Capture the cell that displays the provided text and extract its (x, y) central coordinate. 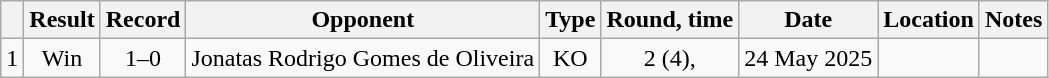
Notes (1013, 20)
Date (808, 20)
Jonatas Rodrigo Gomes de Oliveira (363, 58)
1 (12, 58)
Record (143, 20)
Result (62, 20)
Location (929, 20)
Opponent (363, 20)
1–0 (143, 58)
24 May 2025 (808, 58)
Win (62, 58)
Type (570, 20)
Round, time (670, 20)
KO (570, 58)
2 (4), (670, 58)
